For the text-containing cell, return its midpoint in [x, y] coordinate format. 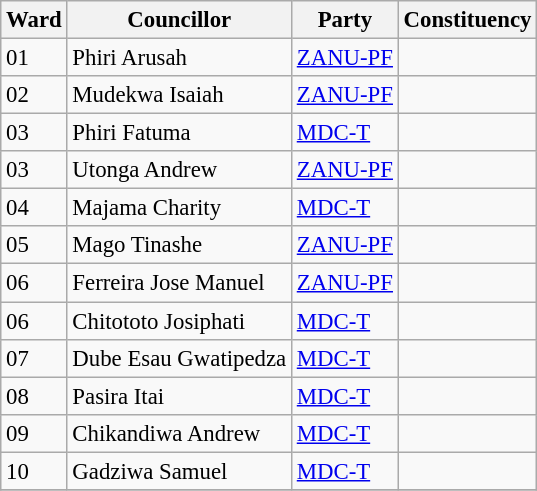
07 [34, 358]
Utonga Andrew [179, 170]
Chitototo Josiphati [179, 321]
Dube Esau Gwatipedza [179, 358]
02 [34, 95]
04 [34, 208]
Councillor [179, 20]
05 [34, 245]
Constituency [467, 20]
Pasira Itai [179, 396]
Phiri Arusah [179, 58]
Majama Charity [179, 208]
09 [34, 433]
10 [34, 471]
08 [34, 396]
01 [34, 58]
Mudekwa Isaiah [179, 95]
Ward [34, 20]
Party [344, 20]
Gadziwa Samuel [179, 471]
Chikandiwa Andrew [179, 433]
Ferreira Jose Manuel [179, 283]
Mago Tinashe [179, 245]
Phiri Fatuma [179, 133]
